Scan for the cell matching the given text and deliver its (X, Y) coordinate at center. 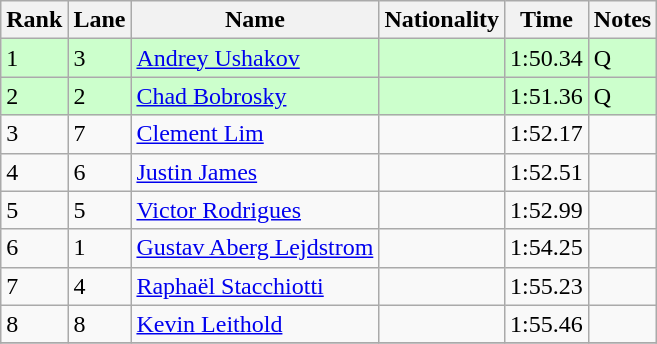
Andrey Ushakov (255, 58)
1:54.25 (547, 248)
1:52.51 (547, 172)
Raphaël Stacchiotti (255, 286)
1:50.34 (547, 58)
1:55.46 (547, 324)
Time (547, 20)
Lane (100, 20)
Chad Bobrosky (255, 96)
1:52.17 (547, 134)
Name (255, 20)
Notes (622, 20)
1:51.36 (547, 96)
Justin James (255, 172)
Victor Rodrigues (255, 210)
1:52.99 (547, 210)
Gustav Aberg Lejdstrom (255, 248)
Rank (34, 20)
Nationality (442, 20)
1:55.23 (547, 286)
Clement Lim (255, 134)
Kevin Leithold (255, 324)
